Determine the [X, Y] coordinate at the center of the cell enclosing the given text.  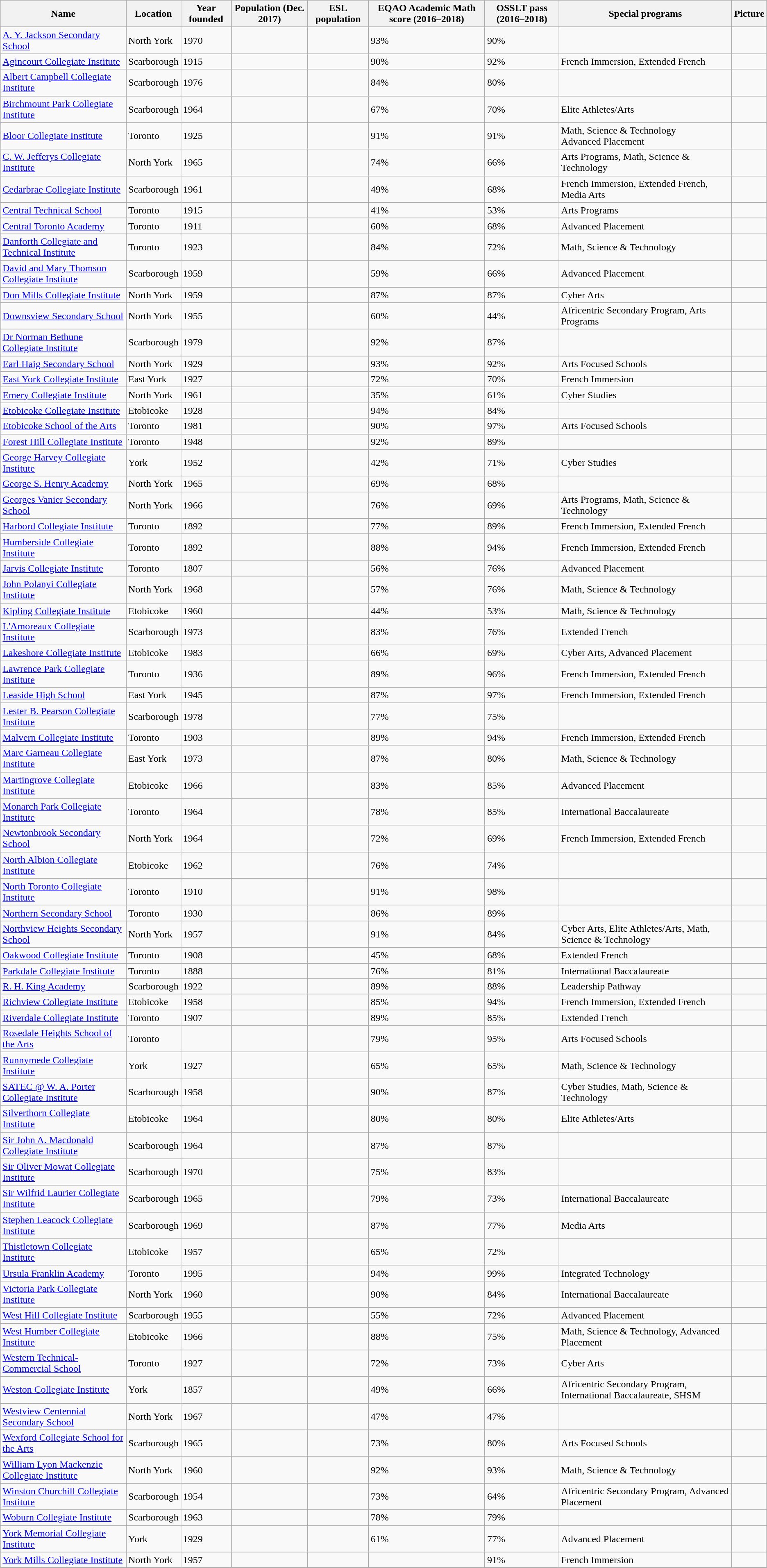
1963 [206, 1518]
Silverthorn Collegiate Institute [63, 1119]
Oakwood Collegiate Institute [63, 955]
Wexford Collegiate School for the Arts [63, 1443]
1807 [206, 568]
Kipling Collegiate Institute [63, 611]
French Immersion, Extended French, Media Arts [645, 189]
John Polanyi Collegiate Institute [63, 589]
1981 [206, 426]
Cyber Arts, Advanced Placement [645, 653]
Africentric Secondary Program, Arts Programs [645, 316]
Winston Churchill Collegiate Institute [63, 1496]
R. H. King Academy [63, 987]
1923 [206, 247]
1907 [206, 1018]
Birchmount Park Collegiate Institute [63, 109]
45% [427, 955]
North Albion Collegiate Institute [63, 865]
Stephen Leacock Collegiate Institute [63, 1225]
Georges Vanier Secondary School [63, 505]
Northview Heights Secondary School [63, 934]
Central Toronto Academy [63, 226]
Bloor Collegiate Institute [63, 136]
Forest Hill Collegiate Institute [63, 442]
C. W. Jefferys Collegiate Institute [63, 162]
1888 [206, 971]
George Harvey Collegiate Institute [63, 463]
Africentric Secondary Program, Advanced Placement [645, 1496]
Newtonbrook Secondary School [63, 838]
Special programs [645, 14]
David and Mary Thomson Collegiate Institute [63, 274]
1948 [206, 442]
Sir John A. Macdonald Collegiate Institute [63, 1146]
Ursula Franklin Academy [63, 1273]
Martingrove Collegiate Institute [63, 785]
41% [427, 210]
Arts Programs [645, 210]
1945 [206, 695]
1911 [206, 226]
East York Collegiate Institute [63, 379]
57% [427, 589]
Northern Secondary School [63, 913]
Jarvis Collegiate Institute [63, 568]
Woburn Collegiate Institute [63, 1518]
York Memorial Collegiate Institute [63, 1539]
Sir Oliver Mowat Collegiate Institute [63, 1172]
SATEC @ W. A. Porter Collegiate Institute [63, 1092]
William Lyon Mackenzie Collegiate Institute [63, 1470]
Marc Garneau Collegiate Institute [63, 759]
Western Technical-Commercial School [63, 1364]
1928 [206, 411]
96% [522, 674]
1983 [206, 653]
1968 [206, 589]
Leadership Pathway [645, 987]
42% [427, 463]
1922 [206, 987]
Harbord Collegiate Institute [63, 526]
67% [427, 109]
Location [154, 14]
Etobicoke Collegiate Institute [63, 411]
L'Amoreaux Collegiate Institute [63, 632]
Danforth Collegiate and Technical Institute [63, 247]
1967 [206, 1417]
Dr Norman Bethune Collegiate Institute [63, 343]
Etobicoke School of the Arts [63, 426]
Lester B. Pearson Collegiate Institute [63, 716]
1962 [206, 865]
Albert Campbell Collegiate Institute [63, 83]
Thistletown Collegiate Institute [63, 1252]
West Hill Collegiate Institute [63, 1315]
Name [63, 14]
Humberside Collegiate Institute [63, 547]
1954 [206, 1496]
Math, Science & Technology, Advanced Placement [645, 1337]
1936 [206, 674]
71% [522, 463]
Picture [749, 14]
64% [522, 1496]
1903 [206, 737]
99% [522, 1273]
1952 [206, 463]
98% [522, 892]
Year founded [206, 14]
95% [522, 1039]
OSSLT pass (2016–2018) [522, 14]
Riverdale Collegiate Institute [63, 1018]
1976 [206, 83]
Parkdale Collegiate Institute [63, 971]
West Humber Collegiate Institute [63, 1337]
86% [427, 913]
35% [427, 395]
Monarch Park Collegiate Institute [63, 812]
North Toronto Collegiate Institute [63, 892]
A. Y. Jackson Secondary School [63, 40]
Cyber Studies, Math, Science & Technology [645, 1092]
1979 [206, 343]
Cyber Arts, Elite Athletes/Arts, Math, Science & Technology [645, 934]
Earl Haig Secondary School [63, 364]
Weston Collegiate Institute [63, 1390]
EQAO Academic Math score (2016–2018) [427, 14]
1910 [206, 892]
Don Mills Collegiate Institute [63, 295]
Media Arts [645, 1225]
1908 [206, 955]
ESL population [338, 14]
Population (Dec. 2017) [270, 14]
1925 [206, 136]
1978 [206, 716]
Lakeshore Collegiate Institute [63, 653]
George S. Henry Academy [63, 484]
55% [427, 1315]
Richview Collegiate Institute [63, 1002]
Westview Centennial Secondary School [63, 1417]
Malvern Collegiate Institute [63, 737]
Agincourt Collegiate Institute [63, 61]
Integrated Technology [645, 1273]
Downsview Secondary School [63, 316]
59% [427, 274]
1930 [206, 913]
Emery Collegiate Institute [63, 395]
Africentric Secondary Program, International Baccalaureate, SHSM [645, 1390]
Victoria Park Collegiate Institute [63, 1294]
81% [522, 971]
Math, Science & TechnologyAdvanced Placement [645, 136]
Rosedale Heights School of the Arts [63, 1039]
1995 [206, 1273]
York Mills Collegiate Institute [63, 1560]
Central Technical School [63, 210]
Cedarbrae Collegiate Institute [63, 189]
1857 [206, 1390]
Runnymede Collegiate Institute [63, 1065]
Lawrence Park Collegiate Institute [63, 674]
Sir Wilfrid Laurier Collegiate Institute [63, 1199]
1969 [206, 1225]
Leaside High School [63, 695]
56% [427, 568]
